Search for the cell housing the specified text and yield its (x, y) center coordinate. 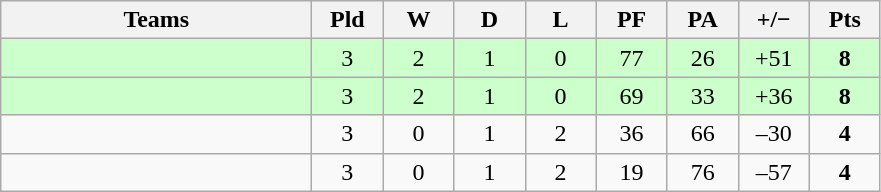
69 (632, 96)
Pts (844, 20)
D (490, 20)
+/− (774, 20)
33 (702, 96)
26 (702, 58)
–30 (774, 134)
+51 (774, 58)
Teams (156, 20)
77 (632, 58)
66 (702, 134)
–57 (774, 172)
L (560, 20)
PF (632, 20)
Pld (348, 20)
76 (702, 172)
36 (632, 134)
PA (702, 20)
19 (632, 172)
W (418, 20)
+36 (774, 96)
